Return (x, y) of the center of cell containing provided text 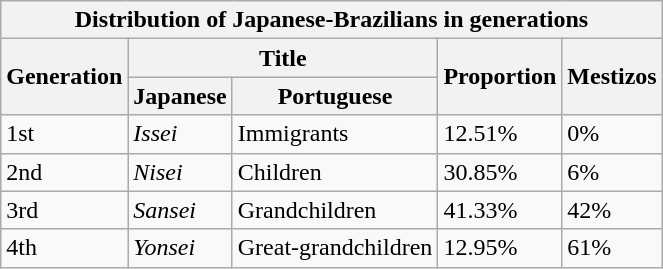
12.51% (500, 134)
Portuguese (335, 96)
3rd (64, 210)
0% (612, 134)
Nisei (180, 172)
Proportion (500, 77)
41.33% (500, 210)
6% (612, 172)
Yonsei (180, 248)
42% (612, 210)
30.85% (500, 172)
2nd (64, 172)
Issei (180, 134)
Immigrants (335, 134)
Children (335, 172)
Mestizos (612, 77)
4th (64, 248)
Great-grandchildren (335, 248)
Grandchildren (335, 210)
Title (283, 58)
Sansei (180, 210)
12.95% (500, 248)
Generation (64, 77)
61% (612, 248)
1st (64, 134)
Japanese (180, 96)
Distribution of Japanese-Brazilians in generations (332, 20)
